Detect which cell encompasses the target text, then output its [x, y] center coordinate. 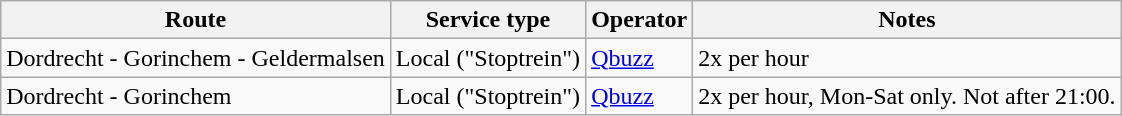
2x per hour [907, 58]
2x per hour, Mon-Sat only. Not after 21:00. [907, 96]
Operator [640, 20]
Dordrecht - Gorinchem - Geldermalsen [196, 58]
Service type [488, 20]
Dordrecht - Gorinchem [196, 96]
Route [196, 20]
Notes [907, 20]
